Detect which cell encompasses the target text, then output its (x, y) center coordinate. 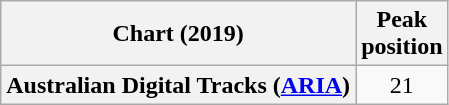
21 (402, 85)
Australian Digital Tracks (ARIA) (178, 85)
Chart (2019) (178, 34)
Peakposition (402, 34)
